Capture the cell that displays the provided text and extract its [x, y] central coordinate. 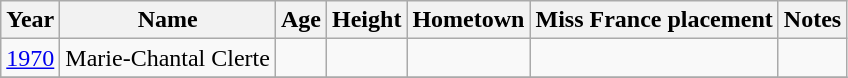
Notes [812, 20]
Year [30, 20]
Height [367, 20]
Marie-Chantal Clerte [168, 58]
Miss France placement [654, 20]
Age [300, 20]
Hometown [468, 20]
Name [168, 20]
1970 [30, 58]
